Return [X, Y] of the center of cell containing provided text 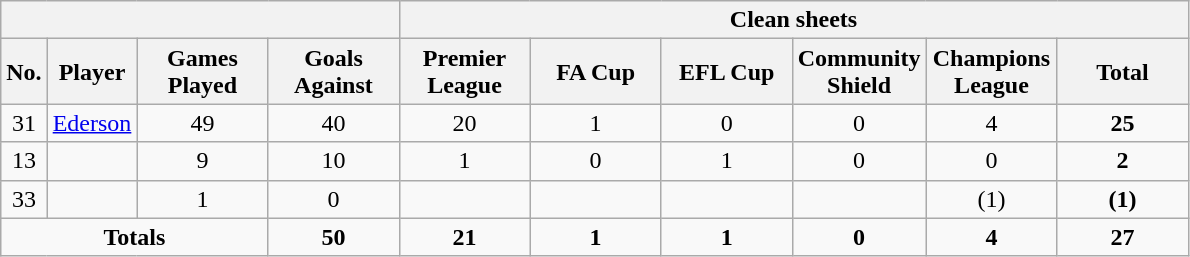
Ederson [92, 123]
13 [24, 161]
31 [24, 123]
Goals Against [334, 72]
49 [202, 123]
27 [1122, 237]
Community Shield [859, 72]
Champions League [992, 72]
2 [1122, 161]
40 [334, 123]
25 [1122, 123]
Player [92, 72]
50 [334, 237]
Premier League [464, 72]
Games Played [202, 72]
Clean sheets [794, 20]
10 [334, 161]
9 [202, 161]
No. [24, 72]
33 [24, 199]
20 [464, 123]
Totals [134, 237]
FA Cup [596, 72]
21 [464, 237]
EFL Cup [726, 72]
Total [1122, 72]
